Extract the (X, Y) coordinate from the center of the cell holding the provided text.  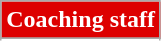
Coaching staff (81, 20)
